Output the [x, y] coordinate of the center of the cell containing the given text.  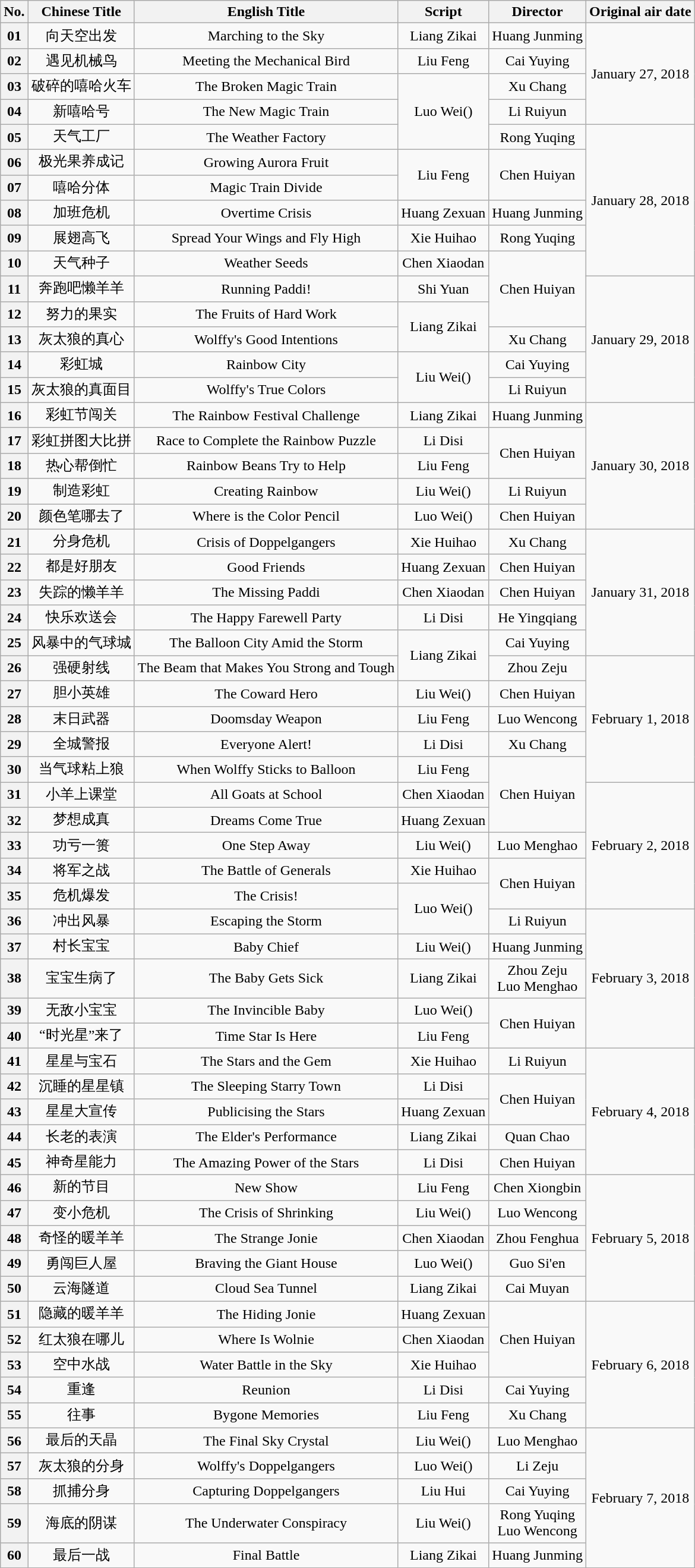
快乐欢送会 [81, 618]
17 [14, 441]
28 [14, 719]
灰太狼的真心 [81, 340]
He Yingqiang [538, 618]
38 [14, 978]
The Sleeping Starry Town [266, 1087]
往事 [81, 1416]
Braving the Giant House [266, 1264]
Dreams Come True [266, 820]
都是好朋友 [81, 567]
New Show [266, 1188]
风暴中的气球城 [81, 643]
Wolffy's True Colors [266, 390]
Rainbow City [266, 365]
Reunion [266, 1390]
The Weather Factory [266, 137]
Time Star Is Here [266, 1035]
48 [14, 1239]
January 30, 2018 [640, 466]
全城警报 [81, 744]
When Wolffy Sticks to Balloon [266, 769]
加班危机 [81, 213]
04 [14, 112]
最后的天晶 [81, 1441]
云海隧道 [81, 1289]
分身危机 [81, 542]
11 [14, 289]
宝宝生病了 [81, 978]
January 29, 2018 [640, 339]
The Battle of Generals [266, 870]
空中水战 [81, 1365]
19 [14, 491]
努力的果实 [81, 314]
43 [14, 1112]
Where is the Color Pencil [266, 517]
February 1, 2018 [640, 719]
41 [14, 1062]
Crisis of Doppelgangers [266, 542]
The Final Sky Crystal [266, 1441]
05 [14, 137]
25 [14, 643]
Director [538, 12]
奔跑吧懒羊羊 [81, 289]
One Step Away [266, 845]
Cloud Sea Tunnel [266, 1289]
23 [14, 592]
星星与宝石 [81, 1062]
The Coward Hero [266, 693]
天气种子 [81, 264]
灰太狼的真面目 [81, 390]
海底的阴谋 [81, 1523]
Running Paddi! [266, 289]
February 6, 2018 [640, 1365]
Chen Xiongbin [538, 1188]
The Crisis! [266, 896]
Escaping the Storm [266, 921]
10 [14, 264]
No. [14, 12]
抓捕分身 [81, 1491]
当气球粘上狼 [81, 769]
58 [14, 1491]
55 [14, 1416]
灰太狼的分身 [81, 1466]
01 [14, 36]
52 [14, 1340]
59 [14, 1523]
The Underwater Conspiracy [266, 1523]
14 [14, 365]
50 [14, 1289]
30 [14, 769]
03 [14, 87]
Chinese Title [81, 12]
45 [14, 1163]
彩虹节闯关 [81, 415]
Script [443, 12]
新的节目 [81, 1188]
The Beam that Makes You Strong and Tough [266, 668]
The Hiding Jonie [266, 1314]
February 7, 2018 [640, 1498]
February 5, 2018 [640, 1239]
星星大宣传 [81, 1112]
The Baby Gets Sick [266, 978]
勇闯巨人屋 [81, 1264]
07 [14, 188]
制造彩虹 [81, 491]
The Happy Farewell Party [266, 618]
12 [14, 314]
红太狼在哪儿 [81, 1340]
新嘻哈号 [81, 112]
Spread Your Wings and Fly High [266, 238]
沉睡的星星镇 [81, 1087]
09 [14, 238]
The Invincible Baby [266, 1010]
强硬射线 [81, 668]
最后一战 [81, 1555]
15 [14, 390]
56 [14, 1441]
无敌小宝宝 [81, 1010]
Zhou Fenghua [538, 1239]
热心帮倒忙 [81, 466]
English Title [266, 12]
Shi Yuan [443, 289]
功亏一篑 [81, 845]
31 [14, 795]
24 [14, 618]
26 [14, 668]
Baby Chief [266, 946]
January 27, 2018 [640, 74]
49 [14, 1264]
The Elder's Performance [266, 1138]
33 [14, 845]
The Missing Paddi [266, 592]
All Goats at School [266, 795]
32 [14, 820]
Original air date [640, 12]
Water Battle in the Sky [266, 1365]
村长宝宝 [81, 946]
Overtime Crisis [266, 213]
13 [14, 340]
Good Friends [266, 567]
16 [14, 415]
The Crisis of Shrinking [266, 1213]
Capturing Doppelgangers [266, 1491]
Rong YuqingLuo Wencong [538, 1523]
60 [14, 1555]
Liu Hui [443, 1491]
The Balloon City Amid the Storm [266, 643]
神奇星能力 [81, 1163]
向天空出发 [81, 36]
Marching to the Sky [266, 36]
The Amazing Power of the Stars [266, 1163]
Cai Muyan [538, 1289]
Everyone Alert! [266, 744]
The Broken Magic Train [266, 87]
隐藏的暖羊羊 [81, 1314]
Final Battle [266, 1555]
36 [14, 921]
彩虹城 [81, 365]
Meeting the Mechanical Bird [266, 61]
22 [14, 567]
35 [14, 896]
02 [14, 61]
胆小英雄 [81, 693]
29 [14, 744]
The Rainbow Festival Challenge [266, 415]
Doomsday Weapon [266, 719]
冲出风暴 [81, 921]
February 4, 2018 [640, 1112]
失踪的懒羊羊 [81, 592]
遇见机械鸟 [81, 61]
The Strange Jonie [266, 1239]
末日武器 [81, 719]
颜色笔哪去了 [81, 517]
Zhou Zeju [538, 668]
40 [14, 1035]
46 [14, 1188]
Li Zeju [538, 1466]
21 [14, 542]
“时光星”来了 [81, 1035]
Quan Chao [538, 1138]
小羊上课堂 [81, 795]
Zhou ZejuLuo Menghao [538, 978]
极光果养成记 [81, 163]
18 [14, 466]
天气工厂 [81, 137]
34 [14, 870]
Guo Si'en [538, 1264]
January 31, 2018 [640, 592]
06 [14, 163]
Wolffy's Doppelgangers [266, 1466]
54 [14, 1390]
破碎的嘻哈火车 [81, 87]
February 2, 2018 [640, 845]
February 3, 2018 [640, 978]
Magic Train Divide [266, 188]
Wolffy's Good Intentions [266, 340]
危机爆发 [81, 896]
Weather Seeds [266, 264]
08 [14, 213]
重逢 [81, 1390]
Bygone Memories [266, 1416]
The Stars and the Gem [266, 1062]
彩虹拼图大比拼 [81, 441]
Race to Complete the Rainbow Puzzle [266, 441]
44 [14, 1138]
The Fruits of Hard Work [266, 314]
January 28, 2018 [640, 200]
51 [14, 1314]
53 [14, 1365]
37 [14, 946]
Growing Aurora Fruit [266, 163]
嘻哈分体 [81, 188]
27 [14, 693]
Publicising the Stars [266, 1112]
47 [14, 1213]
将军之战 [81, 870]
梦想成真 [81, 820]
变小危机 [81, 1213]
长老的表演 [81, 1138]
Creating Rainbow [266, 491]
57 [14, 1466]
展翅高飞 [81, 238]
42 [14, 1087]
20 [14, 517]
Rainbow Beans Try to Help [266, 466]
39 [14, 1010]
The New Magic Train [266, 112]
奇怪的暖羊羊 [81, 1239]
Where Is Wolnie [266, 1340]
